Return the [X, Y] coordinate for the center point of the cell that contains the specified text.  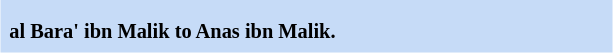
al Bara' ibn Malik to Anas ibn Malik. [306, 32]
